Find where the given text appears and provide that cell's center as [X, Y] coordinate. 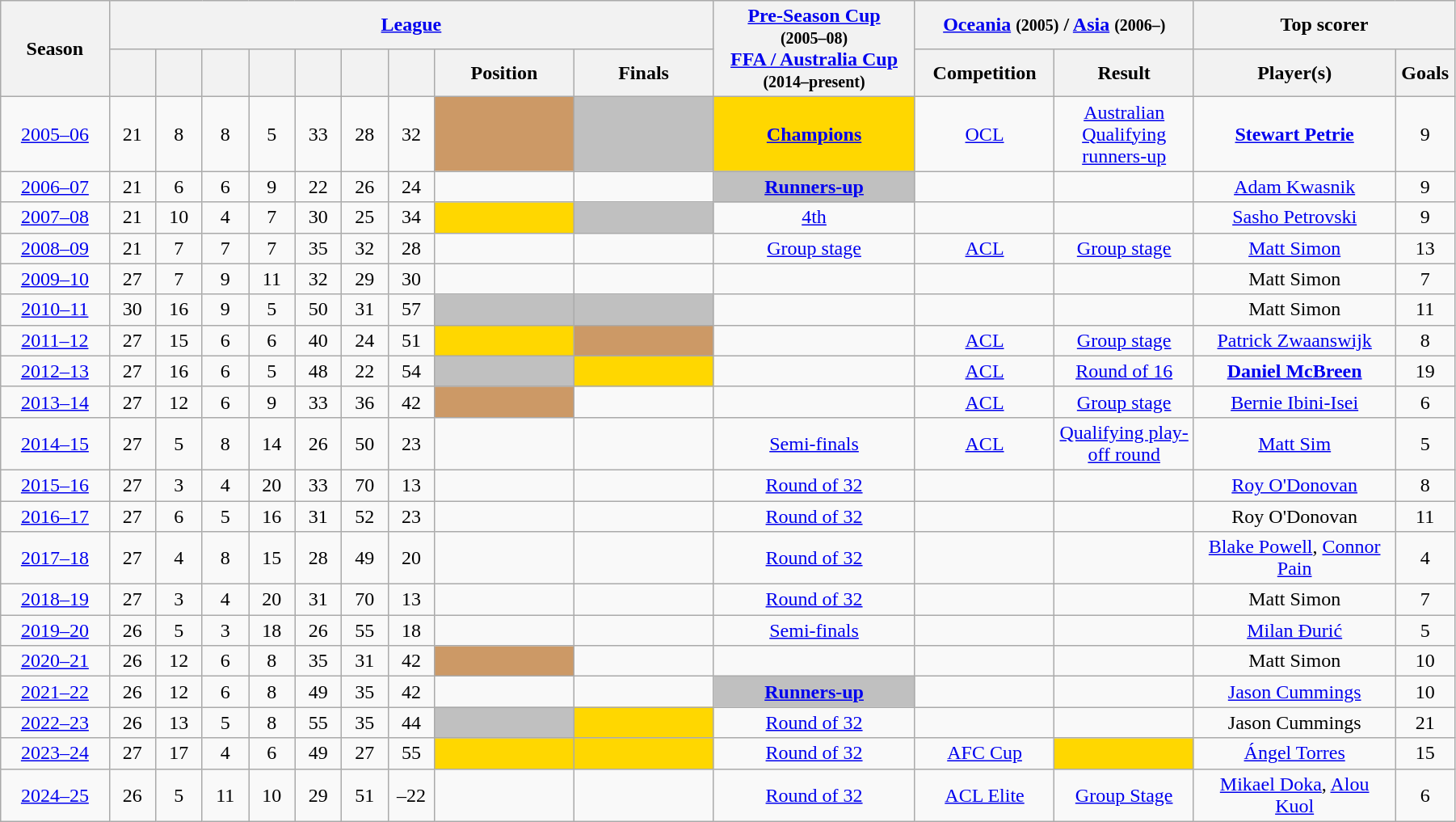
League [411, 25]
2012–13 [55, 371]
2023–24 [55, 753]
ACL Elite [984, 795]
2011–12 [55, 340]
Oceania (2005) / Asia (2006–) [1054, 25]
AFC Cup [984, 753]
Sasho Petrovski [1294, 217]
4th [814, 217]
Goals [1425, 73]
Qualifying play-off round [1125, 443]
52 [365, 516]
–22 [411, 795]
2006–07 [55, 187]
Ángel Torres [1294, 753]
Competition [984, 73]
Daniel McBreen [1294, 371]
2017–18 [55, 558]
2010–11 [55, 310]
2018–19 [55, 600]
14 [272, 443]
Season [55, 48]
2013–14 [55, 402]
17 [179, 753]
57 [411, 310]
2005–06 [55, 134]
54 [411, 371]
19 [1425, 371]
2021–22 [55, 692]
Mikael Doka, Alou Kuol [1294, 795]
Milan Đurić [1294, 630]
2009–10 [55, 279]
Stewart Petrie [1294, 134]
Top scorer [1323, 25]
2014–15 [55, 443]
Finals [643, 73]
2007–08 [55, 217]
Blake Powell, Connor Pain [1294, 558]
2015–16 [55, 485]
25 [365, 217]
Round of 16 [1125, 371]
44 [411, 723]
Champions [814, 134]
2016–17 [55, 516]
2024–25 [55, 795]
Result [1125, 73]
Australian Qualifying runners-up [1125, 134]
2022–23 [55, 723]
2019–20 [55, 630]
48 [318, 371]
Patrick Zwaanswijk [1294, 340]
40 [318, 340]
Player(s) [1294, 73]
36 [365, 402]
OCL [984, 134]
2020–21 [55, 661]
Matt Sim [1294, 443]
Pre-Season Cup(2005–08)FFA / Australia Cup(2014–present) [814, 48]
Bernie Ibini-Isei [1294, 402]
Position [504, 73]
Adam Kwasnik [1294, 187]
34 [411, 217]
Group Stage [1125, 795]
2008–09 [55, 248]
